Determine the (x, y) coordinate at the center of the cell enclosing the given text.  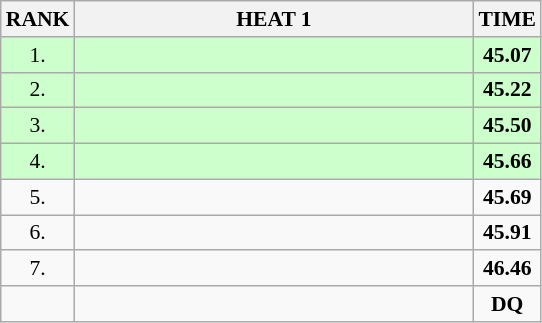
HEAT 1 (274, 19)
3. (38, 126)
45.50 (507, 126)
45.69 (507, 197)
45.91 (507, 233)
5. (38, 197)
45.22 (507, 90)
45.66 (507, 162)
46.46 (507, 269)
2. (38, 90)
RANK (38, 19)
45.07 (507, 55)
TIME (507, 19)
1. (38, 55)
DQ (507, 304)
4. (38, 162)
7. (38, 269)
6. (38, 233)
